Return [x, y] of the center of cell containing provided text 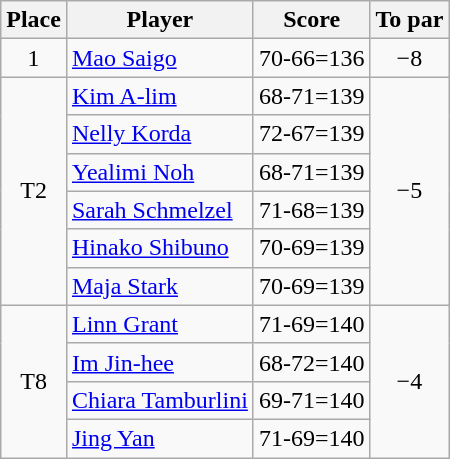
71-68=139 [312, 210]
Score [312, 20]
−5 [410, 191]
T8 [34, 381]
Im Jin-hee [160, 362]
Mao Saigo [160, 58]
72-67=139 [312, 134]
1 [34, 58]
Place [34, 20]
Sarah Schmelzel [160, 210]
Jing Yan [160, 438]
70-66=136 [312, 58]
Kim A-lim [160, 96]
69-71=140 [312, 400]
Hinako Shibuno [160, 248]
−4 [410, 381]
Player [160, 20]
Yealimi Noh [160, 172]
To par [410, 20]
68-72=140 [312, 362]
−8 [410, 58]
Nelly Korda [160, 134]
Linn Grant [160, 324]
Chiara Tamburlini [160, 400]
T2 [34, 191]
Maja Stark [160, 286]
